Determine the (X, Y) coordinate at the center of the cell enclosing the given text.  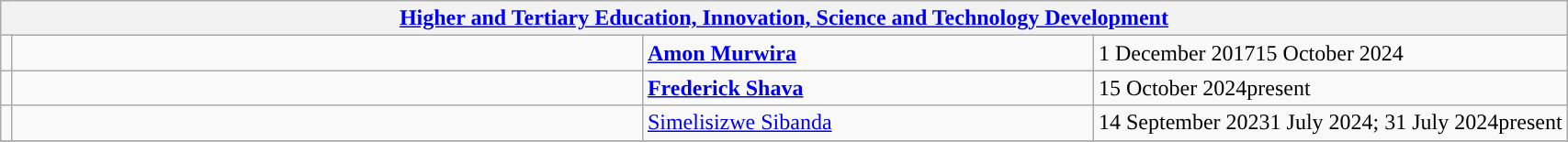
14 September 20231 July 2024; 31 July 2024present (1330, 123)
Amon Murwira (867, 53)
1 December 201715 October 2024 (1330, 53)
15 October 2024present (1330, 88)
Frederick Shava (867, 88)
Simelisizwe Sibanda (867, 123)
Higher and Tertiary Education, Innovation, Science and Technology Development (784, 18)
